Locate the cell with the specified text and output its (X, Y) center coordinate. 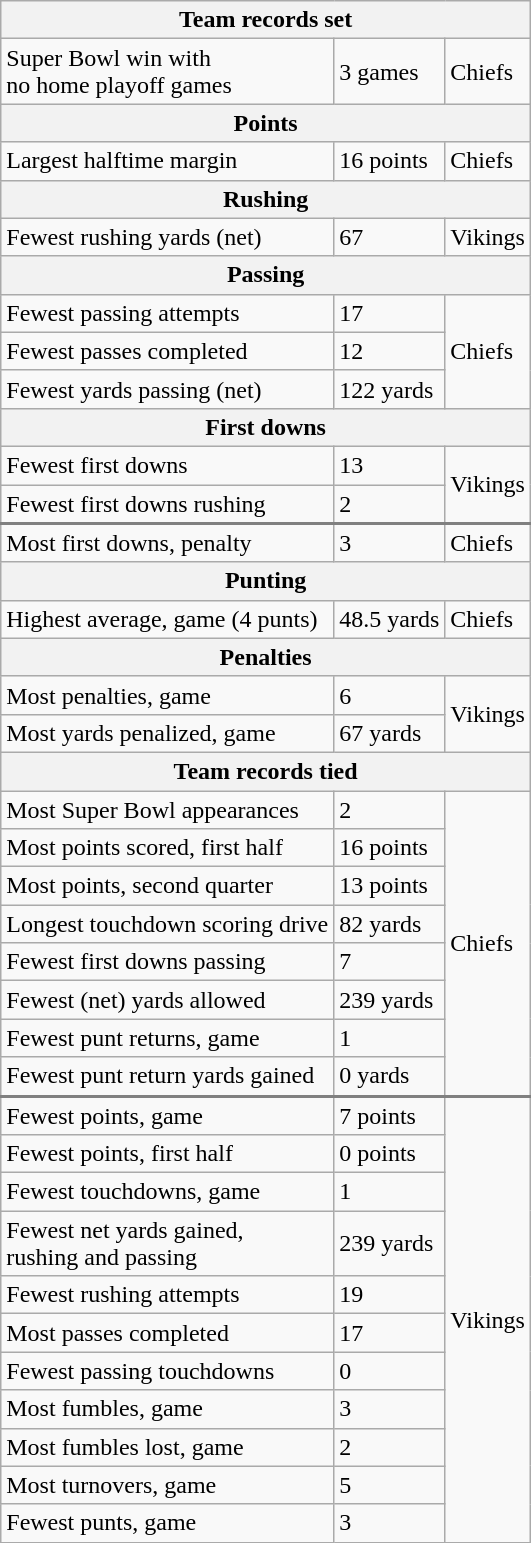
Highest average, game (4 punts) (168, 619)
Most first downs, penalty (168, 542)
0 points (390, 1154)
Most fumbles, game (168, 1409)
Fewest net yards gained,rushing and passing (168, 1244)
48.5 yards (390, 619)
0 (390, 1371)
Fewest punt returns, game (168, 1038)
Fewest passing touchdowns (168, 1371)
13 (390, 465)
Super Bowl win withno home playoff games (168, 72)
Fewest (net) yards allowed (168, 1000)
Fewest punt return yards gained (168, 1076)
67 yards (390, 733)
19 (390, 1295)
0 yards (390, 1076)
13 points (390, 886)
Most fumbles lost, game (168, 1447)
Most penalties, game (168, 695)
Fewest points, game (168, 1116)
Fewest first downs (168, 465)
Most yards penalized, game (168, 733)
Most Super Bowl appearances (168, 809)
Fewest first downs rushing (168, 504)
Punting (266, 581)
Fewest rushing attempts (168, 1295)
7 points (390, 1116)
Fewest first downs passing (168, 962)
Fewest points, first half (168, 1154)
Passing (266, 275)
12 (390, 351)
Team records set (266, 20)
Largest halftime margin (168, 161)
Rushing (266, 199)
6 (390, 695)
Longest touchdown scoring drive (168, 924)
Most turnovers, game (168, 1485)
3 games (390, 72)
7 (390, 962)
Most points, second quarter (168, 886)
Fewest passing attempts (168, 313)
Team records tied (266, 771)
Most passes completed (168, 1333)
Fewest punts, game (168, 1523)
Most points scored, first half (168, 848)
Fewest rushing yards (net) (168, 237)
Fewest touchdowns, game (168, 1192)
82 yards (390, 924)
Fewest passes completed (168, 351)
122 yards (390, 389)
67 (390, 237)
First downs (266, 427)
Fewest yards passing (net) (168, 389)
5 (390, 1485)
Points (266, 123)
Penalties (266, 657)
